For the text-containing cell, return its midpoint in [x, y] coordinate format. 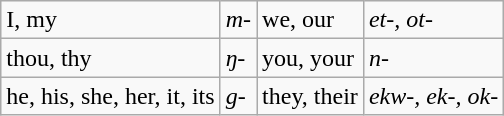
ŋ- [238, 58]
I, my [110, 20]
they, their [310, 96]
g- [238, 96]
n- [433, 58]
he, his, she, her, it, its [110, 96]
ekw-, ek-, ok- [433, 96]
you, your [310, 58]
m- [238, 20]
et-, ot- [433, 20]
thou, thy [110, 58]
we, our [310, 20]
